Return the [X, Y] coordinate for the center point of the cell that contains the specified text.  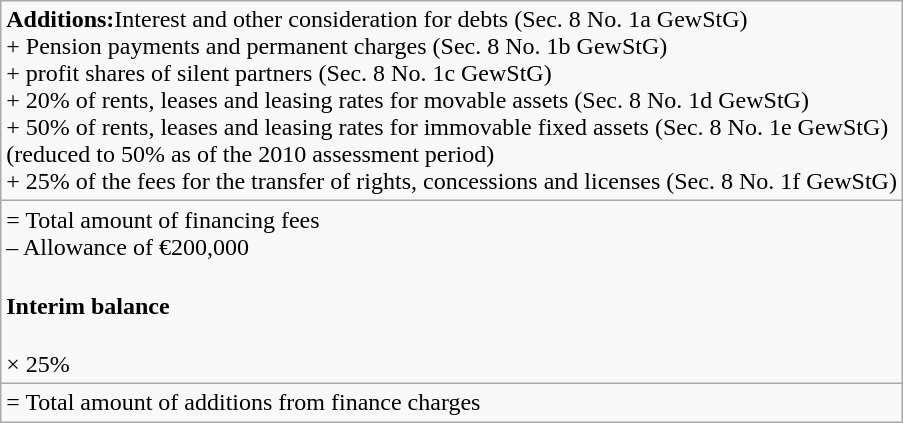
= Total amount of financing fees– Allowance of €200,000Interim balance× 25% [452, 292]
= Total amount of additions from finance charges [452, 403]
